Search for the cell housing the specified text and yield its [X, Y] center coordinate. 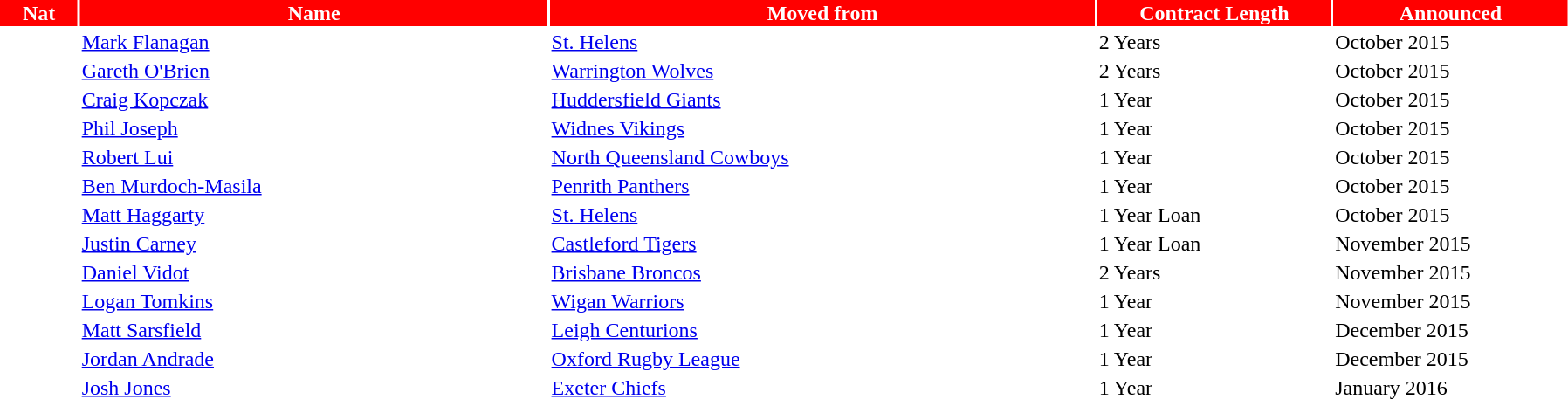
Jordan Andrade [314, 359]
Warrington Wolves [822, 71]
Craig Kopczak [314, 100]
Wigan Warriors [822, 301]
North Queensland Cowboys [822, 157]
Gareth O'Brien [314, 71]
Contract Length [1214, 13]
Leigh Centurions [822, 330]
Justin Carney [314, 244]
Ben Murdoch-Masila [314, 186]
Matt Haggarty [314, 215]
Widnes Vikings [822, 128]
Robert Lui [314, 157]
Oxford Rugby League [822, 359]
Nat [38, 13]
Logan Tomkins [314, 301]
Penrith Panthers [822, 186]
Huddersfield Giants [822, 100]
Castleford Tigers [822, 244]
Name [314, 13]
Matt Sarsfield [314, 330]
Announced [1451, 13]
Phil Joseph [314, 128]
Brisbane Broncos [822, 272]
Daniel Vidot [314, 272]
Moved from [822, 13]
Mark Flanagan [314, 42]
